Pinpoint the cell where the given text exists, returning its (X, Y) midpoint coordinate. 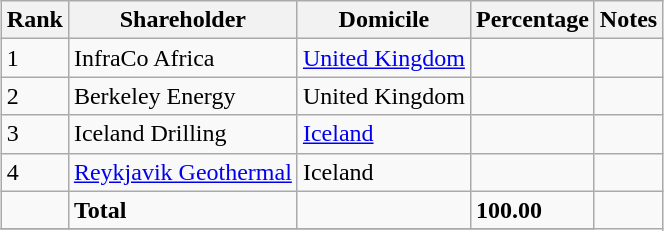
Total (182, 210)
Rank (34, 20)
100.00 (532, 210)
4 (34, 172)
3 (34, 134)
Notes (628, 20)
Iceland Drilling (182, 134)
Berkeley Energy (182, 96)
Domicile (384, 20)
Shareholder (182, 20)
Percentage (532, 20)
InfraCo Africa (182, 58)
Reykjavik Geothermal (182, 172)
2 (34, 96)
1 (34, 58)
